Find where the given text appears and provide that cell's center as [x, y] coordinate. 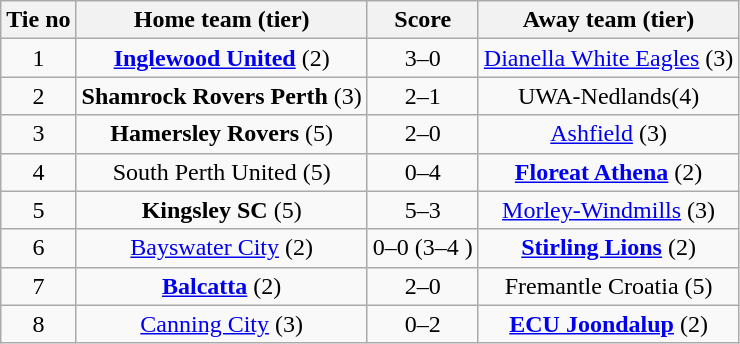
ECU Joondalup (2) [608, 324]
Inglewood United (2) [222, 58]
7 [38, 286]
2–1 [422, 96]
5–3 [422, 210]
Bayswater City (2) [222, 248]
8 [38, 324]
0–4 [422, 172]
0–0 (3–4 ) [422, 248]
Ashfield (3) [608, 134]
Morley-Windmills (3) [608, 210]
Away team (tier) [608, 20]
UWA-Nedlands(4) [608, 96]
Fremantle Croatia (5) [608, 286]
Score [422, 20]
3 [38, 134]
South Perth United (5) [222, 172]
Floreat Athena (2) [608, 172]
2 [38, 96]
Tie no [38, 20]
4 [38, 172]
6 [38, 248]
Canning City (3) [222, 324]
5 [38, 210]
Balcatta (2) [222, 286]
1 [38, 58]
0–2 [422, 324]
Dianella White Eagles (3) [608, 58]
Stirling Lions (2) [608, 248]
Home team (tier) [222, 20]
Shamrock Rovers Perth (3) [222, 96]
Hamersley Rovers (5) [222, 134]
3–0 [422, 58]
Kingsley SC (5) [222, 210]
